For the text-containing cell, return its midpoint in (x, y) coordinate format. 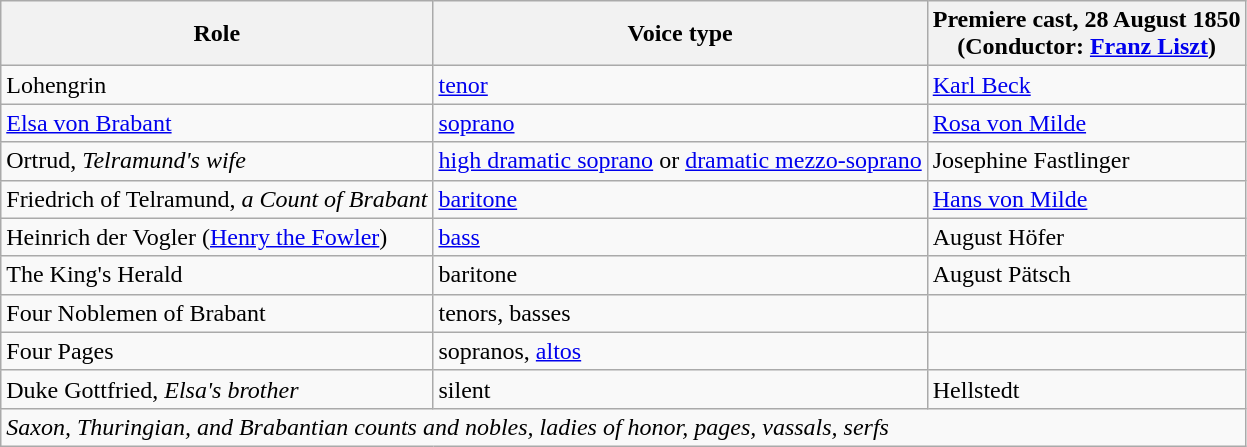
Four Noblemen of Brabant (217, 313)
Duke Gottfried, Elsa's brother (217, 389)
Hans von Milde (1086, 199)
Four Pages (217, 351)
Lohengrin (217, 85)
Rosa von Milde (1086, 123)
Heinrich der Vogler (Henry the Fowler) (217, 237)
tenor (680, 85)
August Höfer (1086, 237)
Voice type (680, 34)
bass (680, 237)
tenors, basses (680, 313)
Premiere cast, 28 August 1850(Conductor: Franz Liszt) (1086, 34)
sopranos, altos (680, 351)
silent (680, 389)
The King's Herald (217, 275)
Hellstedt (1086, 389)
Karl Beck (1086, 85)
Josephine Fastlinger (1086, 161)
Elsa von Brabant (217, 123)
high dramatic soprano or dramatic mezzo-soprano (680, 161)
Ortrud, Telramund's wife (217, 161)
Saxon, Thuringian, and Brabantian counts and nobles, ladies of honor, pages, vassals, serfs (624, 427)
Role (217, 34)
Friedrich of Telramund, a Count of Brabant (217, 199)
soprano (680, 123)
August Pätsch (1086, 275)
